Provide the (X, Y) coordinate of the cell's center where the given text is located.  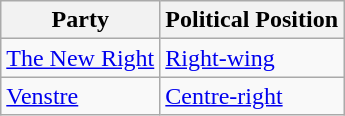
Venstre (80, 96)
Party (80, 20)
The New Right (80, 58)
Political Position (252, 20)
Right-wing (252, 58)
Centre-right (252, 96)
